Scan for the cell matching the given text and deliver its (X, Y) coordinate at center. 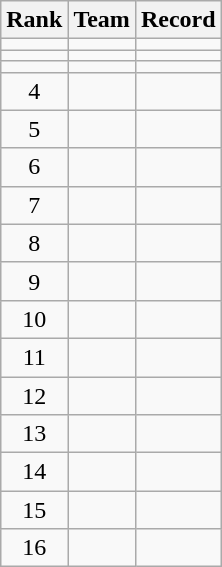
7 (34, 205)
13 (34, 434)
6 (34, 167)
Team (102, 20)
15 (34, 510)
14 (34, 472)
Rank (34, 20)
12 (34, 395)
Record (178, 20)
8 (34, 243)
11 (34, 357)
16 (34, 548)
5 (34, 129)
10 (34, 319)
9 (34, 281)
4 (34, 91)
